Locate the cell with the specified text and output its [x, y] center coordinate. 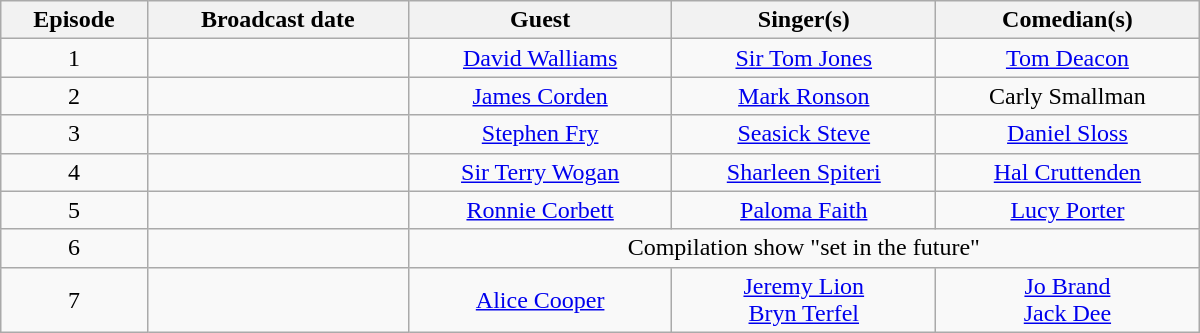
Sir Tom Jones [804, 58]
4 [74, 172]
3 [74, 134]
Jeremy LionBryn Terfel [804, 300]
1 [74, 58]
Episode [74, 20]
Hal Cruttenden [1068, 172]
5 [74, 210]
Sharleen Spiteri [804, 172]
Guest [540, 20]
Paloma Faith [804, 210]
Alice Cooper [540, 300]
7 [74, 300]
Ronnie Corbett [540, 210]
Lucy Porter [1068, 210]
Seasick Steve [804, 134]
David Walliams [540, 58]
Jo BrandJack Dee [1068, 300]
Carly Smallman [1068, 96]
6 [74, 248]
Comedian(s) [1068, 20]
Mark Ronson [804, 96]
Daniel Sloss [1068, 134]
Tom Deacon [1068, 58]
James Corden [540, 96]
Sir Terry Wogan [540, 172]
2 [74, 96]
Singer(s) [804, 20]
Broadcast date [278, 20]
Compilation show "set in the future" [804, 248]
Stephen Fry [540, 134]
